Return the (X, Y) coordinate for the center point of the cell that contains the specified text.  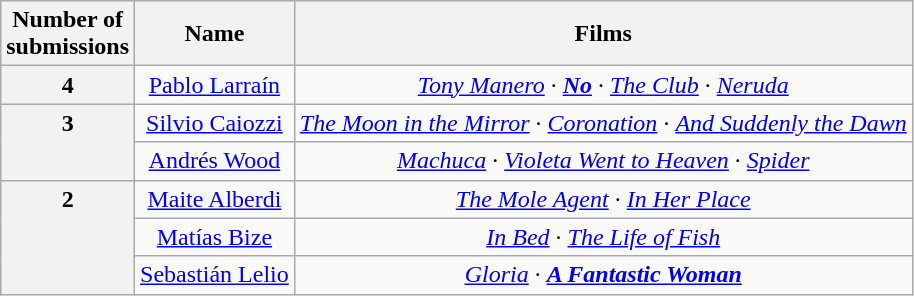
Name (215, 34)
Tony Manero · No · The Club · Neruda (603, 85)
In Bed · The Life of Fish (603, 237)
Machuca · Violeta Went to Heaven · Spider (603, 161)
Sebastián Lelio (215, 275)
Maite Alberdi (215, 199)
The Moon in the Mirror · Coronation · And Suddenly the Dawn (603, 123)
Silvio Caiozzi (215, 123)
Gloria · A Fantastic Woman (603, 275)
4 (68, 85)
The Mole Agent · In Her Place (603, 199)
Matías Bize (215, 237)
3 (68, 142)
Films (603, 34)
2 (68, 237)
Number ofsubmissions (68, 34)
Andrés Wood (215, 161)
Pablo Larraín (215, 85)
